Identify which cell holds the provided text, then report its (X, Y) central coordinate. 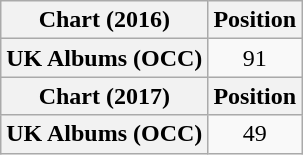
Chart (2016) (104, 20)
Chart (2017) (104, 96)
91 (255, 58)
49 (255, 134)
